Identify which cell holds the provided text, then report its [x, y] central coordinate. 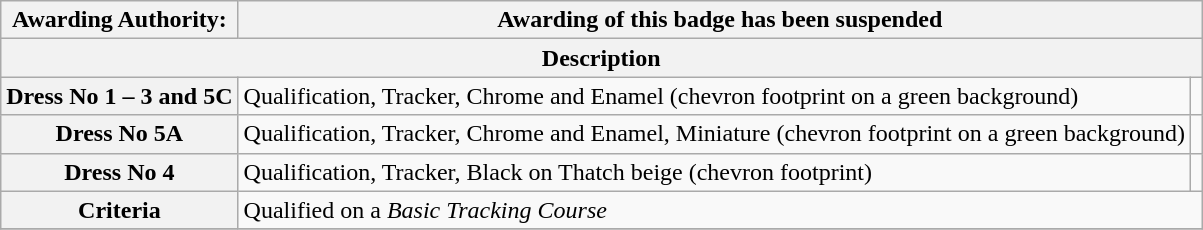
Dress No 1 – 3 and 5C [120, 96]
Awarding Authority: [120, 20]
Awarding of this badge has been suspended [720, 20]
Qualification, Tracker, Black on Thatch beige (chevron footprint) [714, 172]
Dress No 5A [120, 134]
Criteria [120, 210]
Dress No 4 [120, 172]
Qualification, Tracker, Chrome and Enamel (chevron footprint on a green background) [714, 96]
Qualified on a Basic Tracking Course [720, 210]
Qualification, Tracker, Chrome and Enamel, Miniature (chevron footprint on a green background) [714, 134]
Description [602, 58]
